Return the (x, y) coordinate for the center point of the cell that contains the specified text.  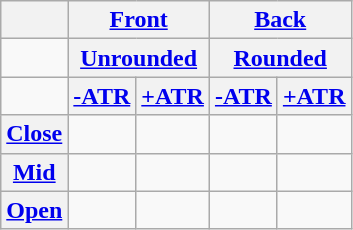
Front (139, 20)
Open (34, 210)
Close (34, 134)
Unrounded (139, 58)
Mid (34, 172)
Rounded (280, 58)
Back (280, 20)
